Detect which cell encompasses the target text, then output its (x, y) center coordinate. 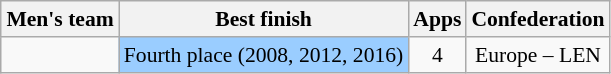
Apps (437, 19)
4 (437, 55)
Fourth place (2008, 2012, 2016) (264, 55)
Confederation (538, 19)
Best finish (264, 19)
Europe – LEN (538, 55)
Men's team (60, 19)
